Scan for the cell matching the given text and deliver its (x, y) coordinate at center. 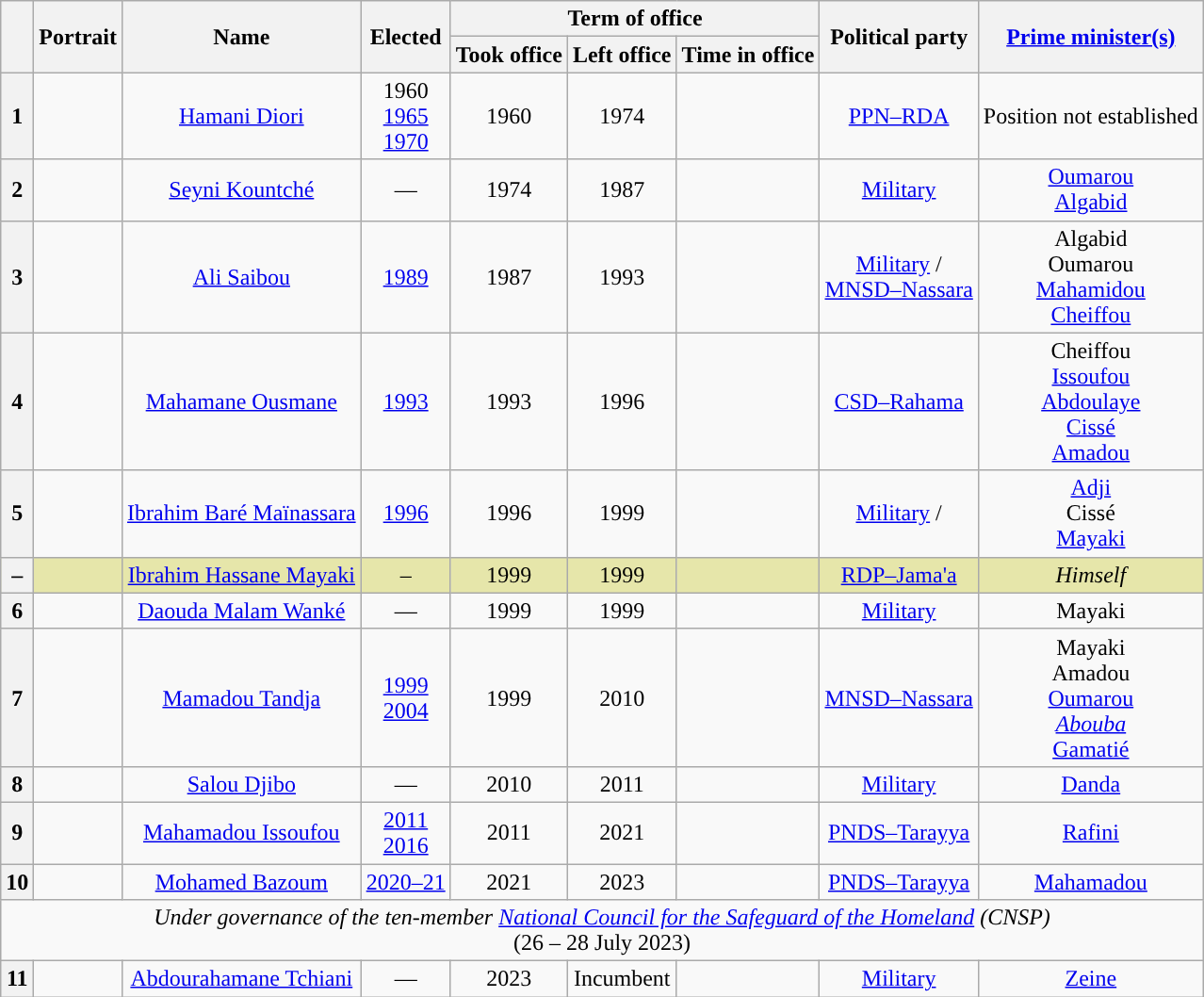
Ibrahim Baré Maïnassara (241, 514)
2 (17, 190)
Himself (1091, 575)
CSD–Rahama (899, 401)
Portrait (78, 37)
6 (17, 611)
Abdourahamane Tchiani (241, 979)
19992004 (405, 697)
11 (17, 979)
AlgabidOumarouMahamidouCheiffou (1091, 277)
Left office (622, 55)
Zeine (1091, 979)
Mohamed Bazoum (241, 881)
Ibrahim Hassane Mayaki (241, 575)
Elected (405, 37)
Hamani Diori (241, 116)
MNSD–Nassara (899, 697)
Political party (899, 37)
1960 (509, 116)
2020–21 (405, 881)
Term of office (635, 19)
5 (17, 514)
20112016 (405, 833)
Salou Djibo (241, 784)
4 (17, 401)
Seyni Kountché (241, 190)
Ali Saibou (241, 277)
Name (241, 37)
Mahamadou (1091, 881)
Military / (899, 514)
PPN–RDA (899, 116)
Mahamadou Issoufou (241, 833)
CheiffouIssoufouAbdoulayeCisséAmadou (1091, 401)
Rafini (1091, 833)
Military / MNSD–Nassara (899, 277)
OumarouAlgabid (1091, 190)
10 (17, 881)
9 (17, 833)
Under governance of the ten-member National Council for the Safeguard of the Homeland (CNSP)(26 – 28 July 2023) (603, 931)
Mahamane Ousmane (241, 401)
Mamadou Tandja (241, 697)
MayakiAmadouOumarouAboubaGamatié (1091, 697)
Time in office (748, 55)
8 (17, 784)
196019651970 (405, 116)
Prime minister(s) (1091, 37)
7 (17, 697)
Incumbent (622, 979)
Position not established (1091, 116)
1 (17, 116)
Mayaki (1091, 611)
RDP–Jama'a (899, 575)
3 (17, 277)
Took office (509, 55)
Danda (1091, 784)
AdjiCisséMayaki (1091, 514)
1989 (405, 277)
Daouda Malam Wanké (241, 611)
